From the cell containing the given text, extract its center point as (X, Y) coordinate. 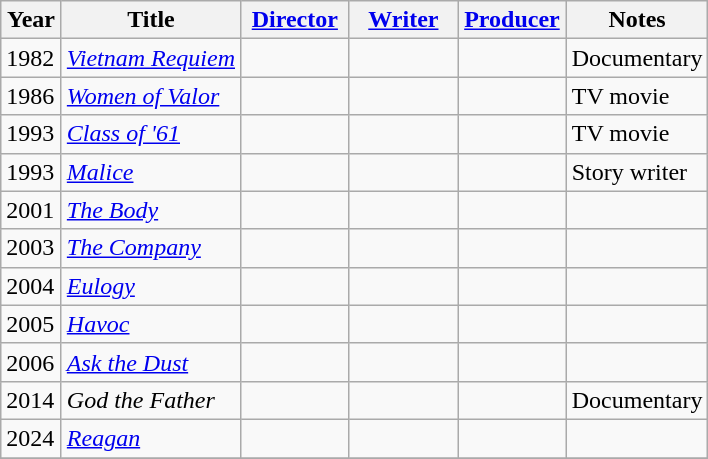
2006 (32, 362)
2024 (32, 438)
Producer (512, 20)
Director (296, 20)
Malice (150, 172)
Havoc (150, 324)
Year (32, 20)
Title (150, 20)
God the Father (150, 400)
The Body (150, 210)
Story writer (637, 172)
2003 (32, 248)
Vietnam Requiem (150, 58)
2004 (32, 286)
1986 (32, 96)
2001 (32, 210)
Eulogy (150, 286)
1982 (32, 58)
Writer (404, 20)
2005 (32, 324)
The Company (150, 248)
2014 (32, 400)
Notes (637, 20)
Class of '61 (150, 134)
Ask the Dust (150, 362)
Women of Valor (150, 96)
Reagan (150, 438)
